Return [X, Y] of the center of cell containing provided text 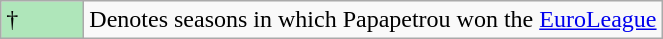
Denotes seasons in which Papapetrou won the EuroLeague [373, 20]
† [42, 20]
